Extract the [x, y] coordinate from the center of the cell holding the provided text.  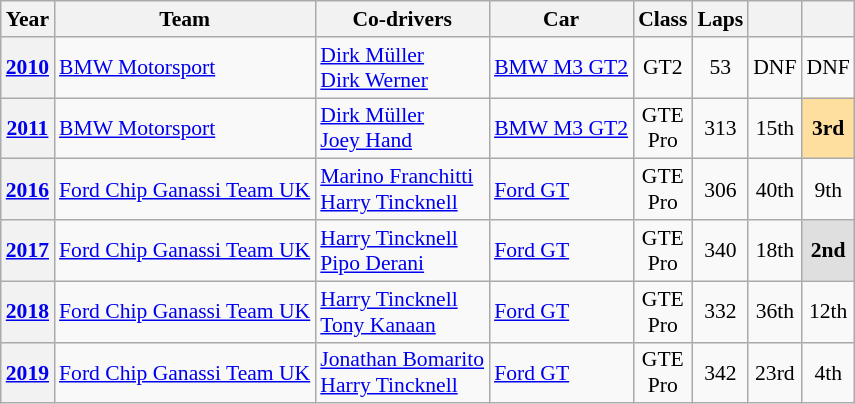
332 [720, 312]
Jonathan Bomarito Harry Tincknell [402, 372]
306 [720, 190]
Year [28, 19]
2019 [28, 372]
2018 [28, 312]
2011 [28, 128]
18th [774, 250]
Class [662, 19]
Car [561, 19]
2010 [28, 68]
3rd [828, 128]
Dirk Müller Dirk Werner [402, 68]
53 [720, 68]
Harry Tincknell Pipo Derani [402, 250]
340 [720, 250]
40th [774, 190]
4th [828, 372]
Dirk Müller Joey Hand [402, 128]
2016 [28, 190]
9th [828, 190]
Co-drivers [402, 19]
Harry Tincknell Tony Kanaan [402, 312]
12th [828, 312]
Team [184, 19]
342 [720, 372]
Marino Franchitti Harry Tincknell [402, 190]
15th [774, 128]
2017 [28, 250]
2nd [828, 250]
Laps [720, 19]
23rd [774, 372]
GT2 [662, 68]
36th [774, 312]
313 [720, 128]
